Identify which cell holds the provided text, then report its (X, Y) central coordinate. 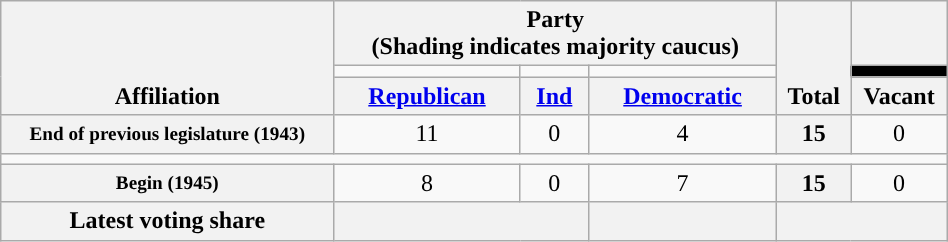
Total (814, 58)
Party (Shading indicates majority caucus) (556, 34)
Vacant (899, 96)
Republican (427, 96)
11 (427, 134)
Begin (1945) (168, 183)
Democratic (683, 96)
7 (683, 183)
End of previous legislature (1943) (168, 134)
4 (683, 134)
Ind (554, 96)
8 (427, 183)
Latest voting share (168, 221)
Affiliation (168, 58)
